From the cell containing the given text, extract its center point as [x, y] coordinate. 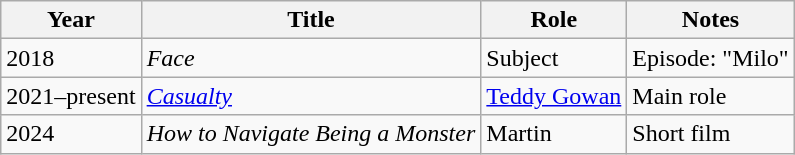
2024 [71, 134]
2021–present [71, 96]
Teddy Gowan [554, 96]
Role [554, 20]
Year [71, 20]
Short film [710, 134]
Main role [710, 96]
2018 [71, 58]
Notes [710, 20]
Episode: "Milo" [710, 58]
Casualty [311, 96]
Title [311, 20]
Face [311, 58]
Martin [554, 134]
Subject [554, 58]
How to Navigate Being a Monster [311, 134]
